Return [x, y] of the center of cell containing provided text 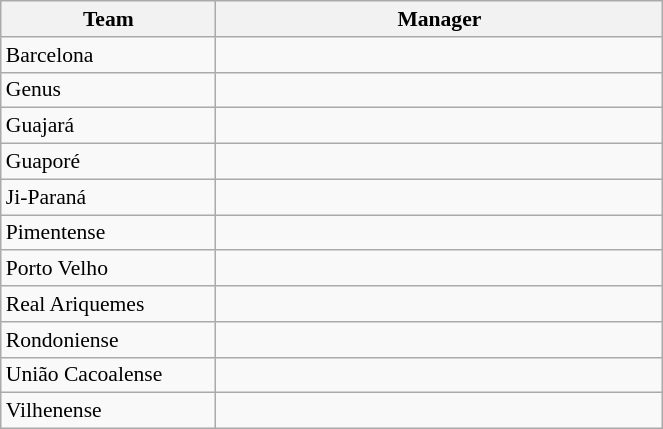
Team [108, 19]
Vilhenense [108, 411]
Rondoniense [108, 340]
União Cacoalense [108, 375]
Manager [440, 19]
Pimentense [108, 233]
Barcelona [108, 55]
Ji-Paraná [108, 197]
Genus [108, 90]
Porto Velho [108, 269]
Guaporé [108, 162]
Guajará [108, 126]
Real Ariquemes [108, 304]
